From the cell containing the given text, extract its center point as (x, y) coordinate. 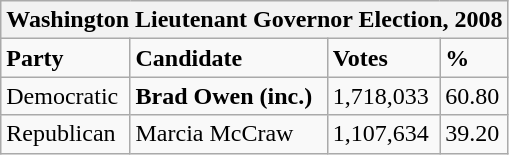
% (474, 58)
60.80 (474, 96)
Democratic (66, 96)
Marcia McCraw (228, 134)
Votes (383, 58)
1,107,634 (383, 134)
Washington Lieutenant Governor Election, 2008 (254, 20)
Brad Owen (inc.) (228, 96)
Party (66, 58)
Candidate (228, 58)
Republican (66, 134)
39.20 (474, 134)
1,718,033 (383, 96)
